From the cell containing the given text, extract its center point as [X, Y] coordinate. 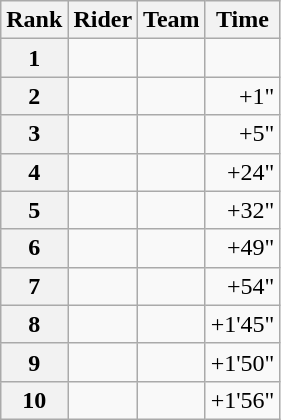
+1'56" [242, 400]
9 [34, 362]
5 [34, 210]
+1'45" [242, 324]
+5" [242, 134]
+24" [242, 172]
Rank [34, 20]
+49" [242, 248]
6 [34, 248]
Rider [103, 20]
Time [242, 20]
1 [34, 58]
7 [34, 286]
3 [34, 134]
Team [172, 20]
2 [34, 96]
4 [34, 172]
+1'50" [242, 362]
10 [34, 400]
8 [34, 324]
+54" [242, 286]
+32" [242, 210]
+1" [242, 96]
